Find where the given text appears and provide that cell's center as [x, y] coordinate. 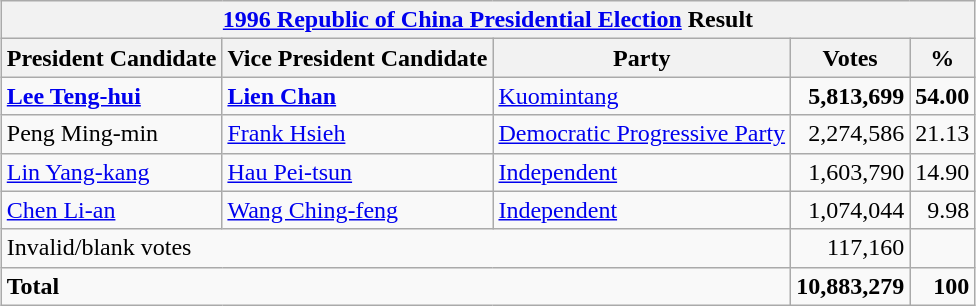
Frank Hsieh [358, 134]
21.13 [942, 134]
Total [396, 286]
Party [642, 58]
President Candidate [112, 58]
54.00 [942, 96]
1,603,790 [850, 172]
117,160 [850, 248]
Kuomintang [642, 96]
Chen Li-an [112, 210]
Democratic Progressive Party [642, 134]
9.98 [942, 210]
Vice President Candidate [358, 58]
Invalid/blank votes [396, 248]
Lien Chan [358, 96]
Hau Pei-tsun [358, 172]
2,274,586 [850, 134]
% [942, 58]
14.90 [942, 172]
Lin Yang-kang [112, 172]
100 [942, 286]
Wang Ching-feng [358, 210]
1,074,044 [850, 210]
Votes [850, 58]
10,883,279 [850, 286]
5,813,699 [850, 96]
Peng Ming-min [112, 134]
1996 Republic of China Presidential Election Result [488, 20]
Lee Teng-hui [112, 96]
